Find where the given text appears and provide that cell's center as (X, Y) coordinate. 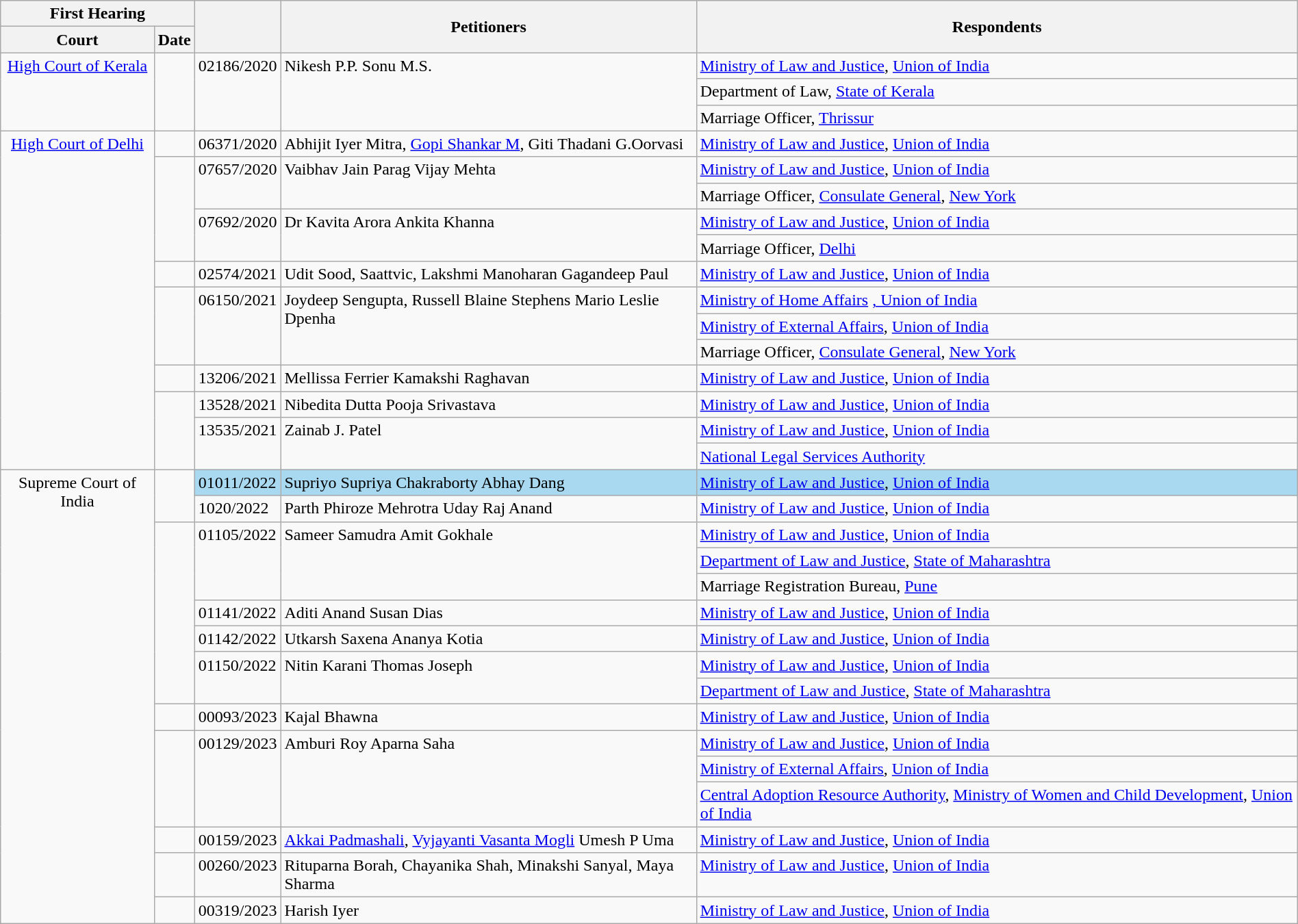
Nikesh P.P. Sonu M.S. (489, 92)
Joydeep Sengupta, Russell Blaine Stephens Mario Leslie Dpenha (489, 326)
Date (174, 40)
06150/2021 (238, 326)
13206/2021 (238, 378)
Parth Phiroze Mehrotra Uday Raj Anand (489, 509)
13528/2021 (238, 405)
01150/2022 (238, 678)
Harish Iyer (489, 910)
Supriyo Supriya Chakraborty Abhay Dang (489, 483)
Mellissa Ferrier Kamakshi Raghavan (489, 378)
01142/2022 (238, 639)
1020/2022 (238, 509)
Respondents (997, 27)
Department of Law, State of Kerala (997, 92)
Court (77, 40)
13535/2021 (238, 444)
Vaibhav Jain Parag Vijay Mehta (489, 183)
Supreme Court of India (77, 697)
Utkarsh Saxena Ananya Kotia (489, 639)
Zainab J. Patel (489, 444)
Marriage Officer, Thrissur (997, 118)
Nibedita Dutta Pooja Srivastava (489, 405)
Ministry of Home Affairs , Union of India (997, 300)
National Legal Services Authority (997, 457)
Marriage Officer, Delhi (997, 248)
02574/2021 (238, 274)
First Hearing (97, 14)
Marriage Registration Bureau, Pune (997, 587)
Central Adoption Resource Authority, Ministry of Women and Child Development, Union of India (997, 805)
Akkai Padmashali, Vyjayanti Vasanta Mogli Umesh P Uma (489, 840)
Nitin Karani Thomas Joseph (489, 678)
Dr Kavita Arora Ankita Khanna (489, 235)
Kajal Bhawna (489, 717)
01105/2022 (238, 561)
Abhijit Iyer Mitra, Gopi Shankar M, Giti Thadani G.Oorvasi (489, 144)
00129/2023 (238, 778)
07657/2020 (238, 183)
00260/2023 (238, 875)
Amburi Roy Aparna Saha (489, 778)
07692/2020 (238, 235)
00319/2023 (238, 910)
High Court of Delhi (77, 300)
Rituparna Borah, Chayanika Shah, Minakshi Sanyal, Maya Sharma (489, 875)
06371/2020 (238, 144)
00159/2023 (238, 840)
Sameer Samudra Amit Gokhale (489, 561)
High Court of Kerala (77, 92)
02186/2020 (238, 92)
01011/2022 (238, 483)
01141/2022 (238, 613)
00093/2023 (238, 717)
Petitioners (489, 27)
Aditi Anand Susan Dias (489, 613)
Udit Sood, Saattvic, Lakshmi Manoharan Gagandeep Paul (489, 274)
